Capture the cell that displays the provided text and extract its (X, Y) central coordinate. 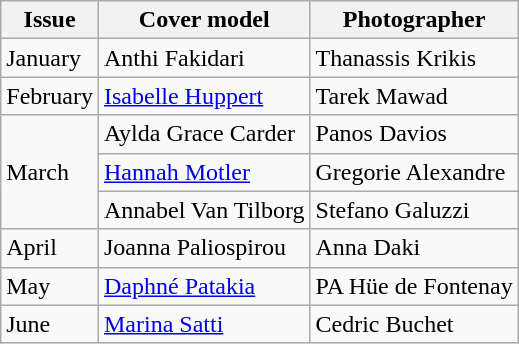
Daphné Patakia (204, 286)
Thanassis Krikis (414, 58)
Cover model (204, 20)
March (50, 172)
Panos Davios (414, 134)
February (50, 96)
Cedric Buchet (414, 324)
Photographer (414, 20)
Aylda Grace Carder (204, 134)
Anna Daki (414, 248)
Gregorie Alexandre (414, 172)
Isabelle Huppert (204, 96)
Annabel Van Tilborg (204, 210)
Hannah Motler (204, 172)
PA Hüe de Fontenay (414, 286)
June (50, 324)
Joanna Paliospirou (204, 248)
Marina Satti (204, 324)
Anthi Fakidari (204, 58)
Tarek Mawad (414, 96)
April (50, 248)
Issue (50, 20)
Stefano Galuzzi (414, 210)
January (50, 58)
May (50, 286)
